Return (X, Y) of the center of cell containing provided text 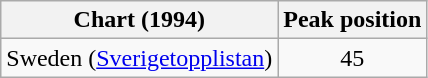
Sweden (Sverigetopplistan) (140, 58)
45 (352, 58)
Chart (1994) (140, 20)
Peak position (352, 20)
